Output the (x, y) coordinate of the center of the cell containing the given text.  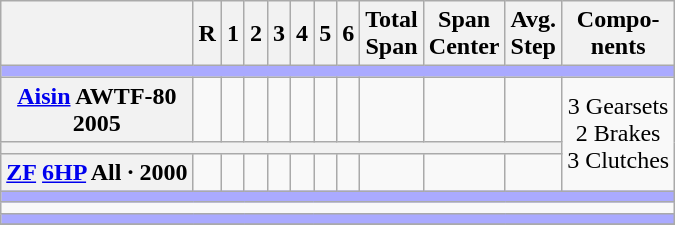
Compo-nents (618, 34)
ZF 6HP All · 2000 (97, 172)
5 (326, 34)
Avg.Step (534, 34)
1 (232, 34)
Aisin AWTF-802005 (97, 110)
6 (348, 34)
4 (302, 34)
TotalSpan (392, 34)
R (207, 34)
2 (256, 34)
SpanCenter (464, 34)
3 (278, 34)
3 Gearsets2 Brakes3 Clutches (618, 134)
